Pinpoint the cell where the given text exists, returning its [X, Y] midpoint coordinate. 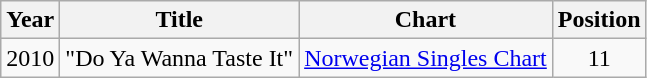
Chart [426, 20]
11 [599, 58]
2010 [30, 58]
Position [599, 20]
Year [30, 20]
"Do Ya Wanna Taste It" [180, 58]
Title [180, 20]
Norwegian Singles Chart [426, 58]
